From the cell containing the given text, extract its center point as (X, Y) coordinate. 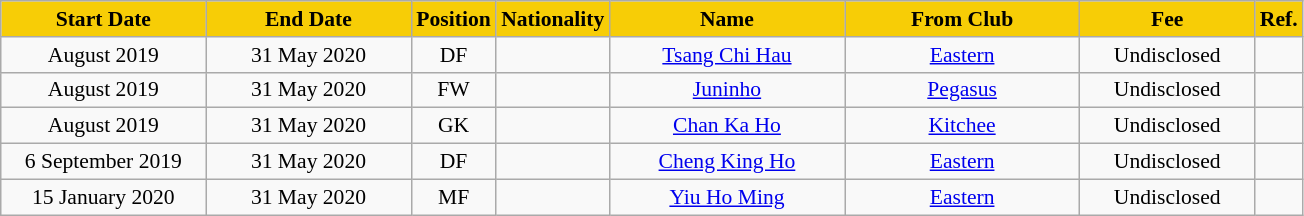
Tsang Chi Hau (726, 55)
Start Date (104, 19)
Name (726, 19)
6 September 2019 (104, 162)
Chan Ka Ho (726, 126)
End Date (308, 19)
Position (454, 19)
15 January 2020 (104, 197)
From Club (962, 19)
Pegasus (962, 90)
Cheng King Ho (726, 162)
Kitchee (962, 126)
MF (454, 197)
Yiu Ho Ming (726, 197)
Juninho (726, 90)
Fee (1168, 19)
Ref. (1279, 19)
GK (454, 126)
FW (454, 90)
Nationality (552, 19)
